Pinpoint the cell where the given text exists, returning its (X, Y) midpoint coordinate. 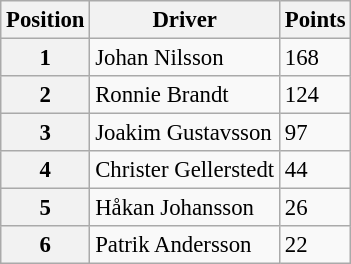
Håkan Johansson (185, 208)
4 (46, 170)
Points (314, 20)
26 (314, 208)
97 (314, 133)
1 (46, 58)
3 (46, 133)
Christer Gellerstedt (185, 170)
Joakim Gustavsson (185, 133)
Driver (185, 20)
6 (46, 245)
124 (314, 95)
Ronnie Brandt (185, 95)
44 (314, 170)
Position (46, 20)
Patrik Andersson (185, 245)
5 (46, 208)
168 (314, 58)
22 (314, 245)
Johan Nilsson (185, 58)
2 (46, 95)
